Pinpoint the cell where the given text exists, returning its [X, Y] midpoint coordinate. 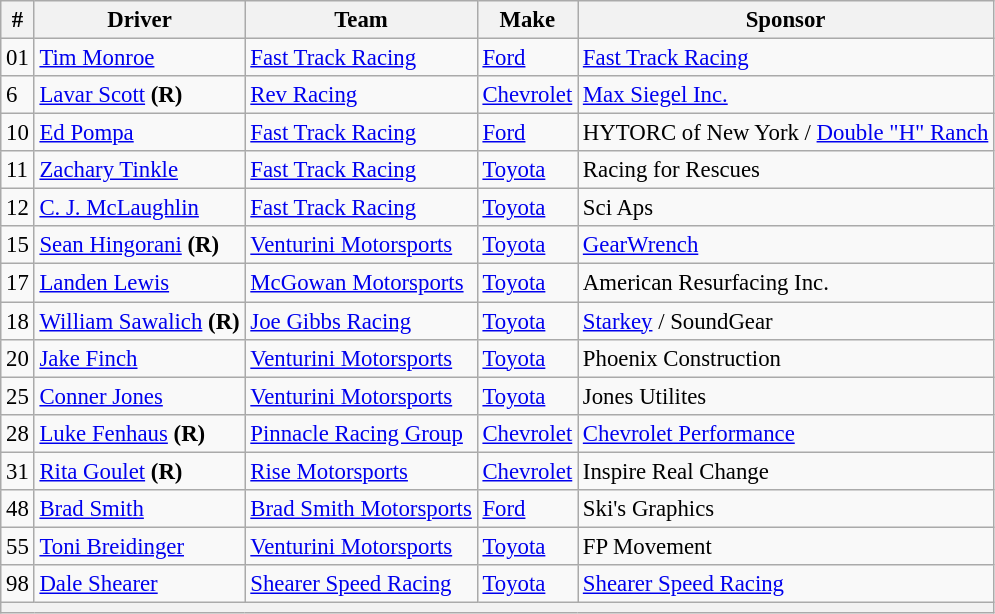
Make [527, 20]
Driver [140, 20]
12 [18, 208]
HYTORC of New York / Double "H" Ranch [786, 133]
20 [18, 358]
Ski's Graphics [786, 509]
Chevrolet Performance [786, 433]
55 [18, 546]
Tim Monroe [140, 58]
Conner Jones [140, 396]
6 [18, 95]
18 [18, 321]
Phoenix Construction [786, 358]
Joe Gibbs Racing [361, 321]
Toni Breidinger [140, 546]
FP Movement [786, 546]
American Resurfacing Inc. [786, 283]
C. J. McLaughlin [140, 208]
98 [18, 584]
Max Siegel Inc. [786, 95]
Landen Lewis [140, 283]
Rise Motorsports [361, 471]
Starkey / SoundGear [786, 321]
10 [18, 133]
28 [18, 433]
Sponsor [786, 20]
Jones Utilites [786, 396]
Sci Aps [786, 208]
25 [18, 396]
Zachary Tinkle [140, 170]
Luke Fenhaus (R) [140, 433]
01 [18, 58]
17 [18, 283]
William Sawalich (R) [140, 321]
11 [18, 170]
Ed Pompa [140, 133]
Jake Finch [140, 358]
Inspire Real Change [786, 471]
15 [18, 245]
31 [18, 471]
48 [18, 509]
Lavar Scott (R) [140, 95]
Rev Racing [361, 95]
Brad Smith Motorsports [361, 509]
Pinnacle Racing Group [361, 433]
McGowan Motorsports [361, 283]
Rita Goulet (R) [140, 471]
Brad Smith [140, 509]
Racing for Rescues [786, 170]
GearWrench [786, 245]
Sean Hingorani (R) [140, 245]
Dale Shearer [140, 584]
Team [361, 20]
# [18, 20]
